Search for the cell housing the specified text and yield its (X, Y) center coordinate. 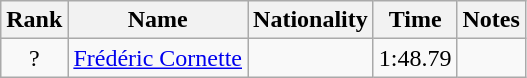
Nationality (311, 20)
1:48.79 (415, 58)
Frédéric Cornette (158, 58)
Notes (491, 20)
Time (415, 20)
? (34, 58)
Name (158, 20)
Rank (34, 20)
